From the cell containing the given text, extract its center point as (X, Y) coordinate. 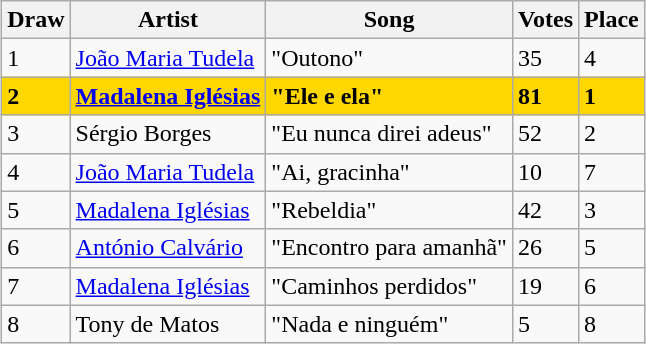
Place (612, 20)
"Eu nunca direi adeus" (390, 134)
Sérgio Borges (168, 134)
"Ele e ela" (390, 96)
42 (545, 210)
Song (390, 20)
19 (545, 286)
Votes (545, 20)
"Caminhos perdidos" (390, 286)
"Rebeldia" (390, 210)
"Outono" (390, 58)
António Calvário (168, 248)
81 (545, 96)
"Encontro para amanhã" (390, 248)
35 (545, 58)
52 (545, 134)
"Ai, gracinha" (390, 172)
Draw (36, 20)
Artist (168, 20)
"Nada e ninguém" (390, 324)
26 (545, 248)
Tony de Matos (168, 324)
10 (545, 172)
